Output the [X, Y] coordinate of the center of the cell containing the given text.  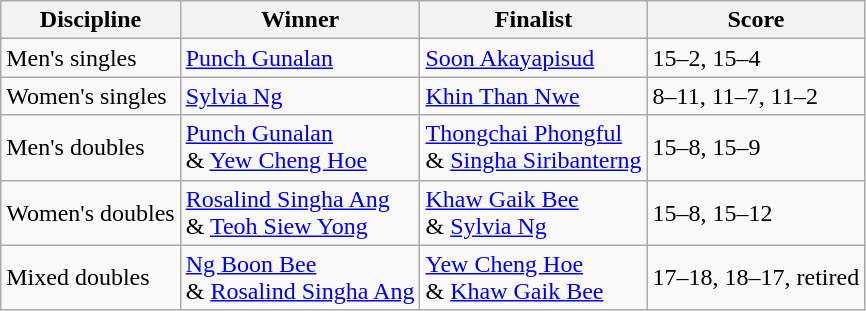
Women's singles [90, 96]
Winner [300, 20]
15–8, 15–9 [756, 148]
Soon Akayapisud [534, 58]
Discipline [90, 20]
Score [756, 20]
Yew Cheng Hoe & Khaw Gaik Bee [534, 278]
Ng Boon Bee & Rosalind Singha Ang [300, 278]
17–18, 18–17, retired [756, 278]
15–8, 15–12 [756, 212]
Rosalind Singha Ang & Teoh Siew Yong [300, 212]
8–11, 11–7, 11–2 [756, 96]
Sylvia Ng [300, 96]
Men's doubles [90, 148]
Mixed doubles [90, 278]
Khaw Gaik Bee & Sylvia Ng [534, 212]
Punch Gunalan [300, 58]
15–2, 15–4 [756, 58]
Punch Gunalan & Yew Cheng Hoe [300, 148]
Khin Than Nwe [534, 96]
Women's doubles [90, 212]
Men's singles [90, 58]
Thongchai Phongful & Singha Siribanterng [534, 148]
Finalist [534, 20]
